Return the [X, Y] coordinate for the center point of the cell that contains the specified text.  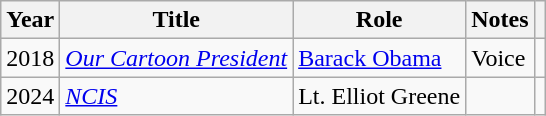
Voice [500, 58]
Notes [500, 20]
Lt. Elliot Greene [380, 96]
NCIS [176, 96]
2024 [30, 96]
2018 [30, 58]
Year [30, 20]
Our Cartoon President [176, 58]
Title [176, 20]
Barack Obama [380, 58]
Role [380, 20]
